For the text-containing cell, return its midpoint in (X, Y) coordinate format. 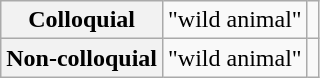
Non-colloquial (82, 58)
Colloquial (82, 20)
